Scan for the cell matching the given text and deliver its (x, y) coordinate at center. 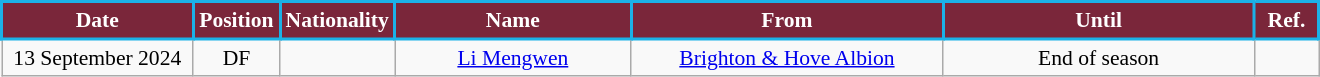
End of season (1099, 57)
Name (514, 20)
Li Mengwen (514, 57)
Brighton & Hove Albion (787, 57)
Until (1099, 20)
Date (98, 20)
DF (236, 57)
13 September 2024 (98, 57)
Nationality (338, 20)
Position (236, 20)
From (787, 20)
Ref. (1286, 20)
